Locate the cell with the specified text and output its (X, Y) center coordinate. 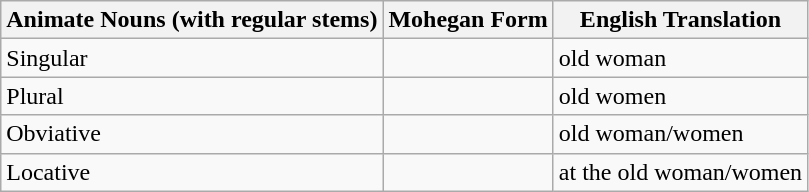
Singular (192, 58)
English Translation (680, 20)
Mohegan Form (468, 20)
Animate Nouns (with regular stems) (192, 20)
Plural (192, 96)
Obviative (192, 134)
old women (680, 96)
old woman (680, 58)
at the old woman/women (680, 172)
old woman/women (680, 134)
Locative (192, 172)
